From the cell containing the given text, extract its center point as [X, Y] coordinate. 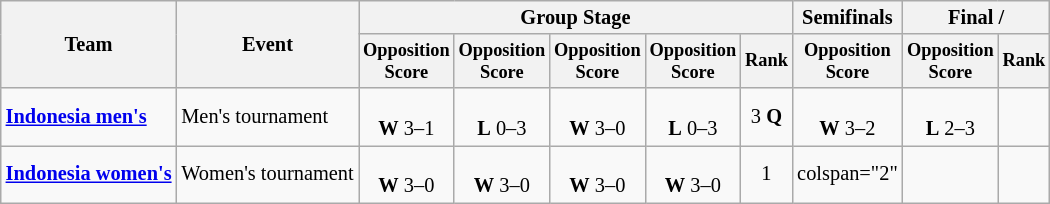
Team [89, 44]
L 2–3 [951, 117]
W 3–2 [847, 117]
3 Q [767, 117]
Indonesia men's [89, 117]
W 3–1 [407, 117]
colspan="2" [847, 174]
Final / [976, 17]
Indonesia women's [89, 174]
1 [767, 174]
Men's tournament [267, 117]
Women's tournament [267, 174]
Group Stage [576, 17]
Semifinals [847, 17]
Event [267, 44]
